Capture the cell that displays the provided text and extract its (X, Y) central coordinate. 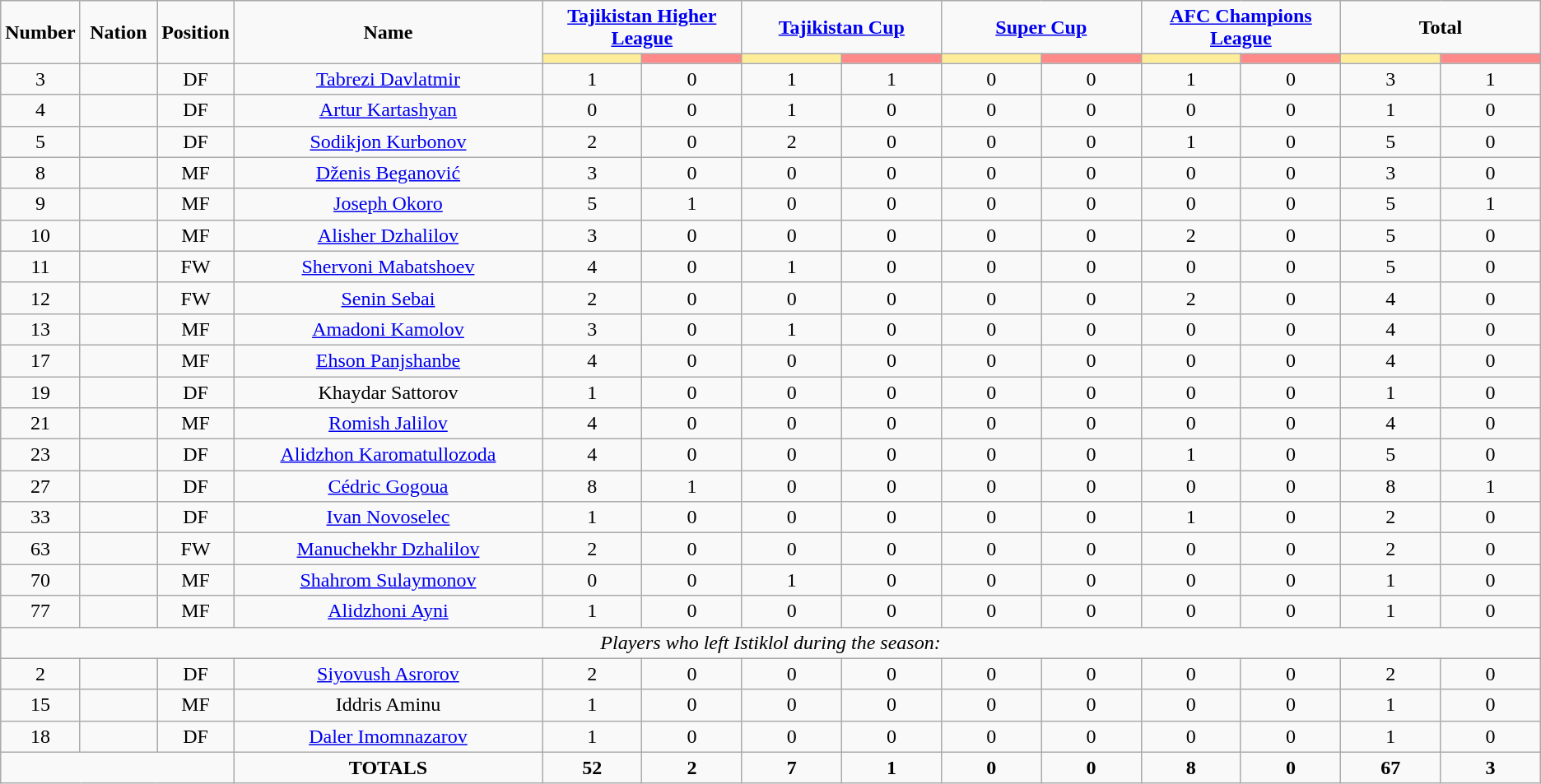
Romish Jalilov (388, 424)
18 (40, 736)
Players who left Istiklol during the season: (770, 643)
Shervoni Mabatshoev (388, 267)
Name (388, 32)
10 (40, 235)
Artur Kartashyan (388, 110)
Iddris Aminu (388, 705)
TOTALS (388, 768)
Senin Sebai (388, 298)
Tajikistan Cup (841, 28)
67 (1391, 768)
Cédric Gogoua (388, 486)
Tabrezi Davlatmir (388, 79)
Alidzhoni Ayni (388, 611)
63 (40, 549)
21 (40, 424)
Daler Imomnazarov (388, 736)
Alisher Dzhalilov (388, 235)
Dženis Beganović (388, 173)
Siyovush Asrorov (388, 674)
77 (40, 611)
Shahrom Sulaymonov (388, 580)
33 (40, 517)
Ivan Novoselec (388, 517)
Ehson Panjshanbe (388, 360)
17 (40, 360)
AFC Champions League (1241, 28)
Number (40, 32)
Khaydar Sattorov (388, 392)
27 (40, 486)
Sodikjon Kurbonov (388, 141)
15 (40, 705)
Alidzhon Karomatullozoda (388, 455)
Nation (119, 32)
Total (1441, 28)
Super Cup (1042, 28)
70 (40, 580)
Manuchekhr Dzhalilov (388, 549)
Tajikistan Higher League (642, 28)
Position (196, 32)
7 (792, 768)
9 (40, 204)
19 (40, 392)
11 (40, 267)
Amadoni Kamolov (388, 329)
13 (40, 329)
Joseph Okoro (388, 204)
12 (40, 298)
23 (40, 455)
52 (591, 768)
